Return the [X, Y] coordinate for the center point of the cell that contains the specified text.  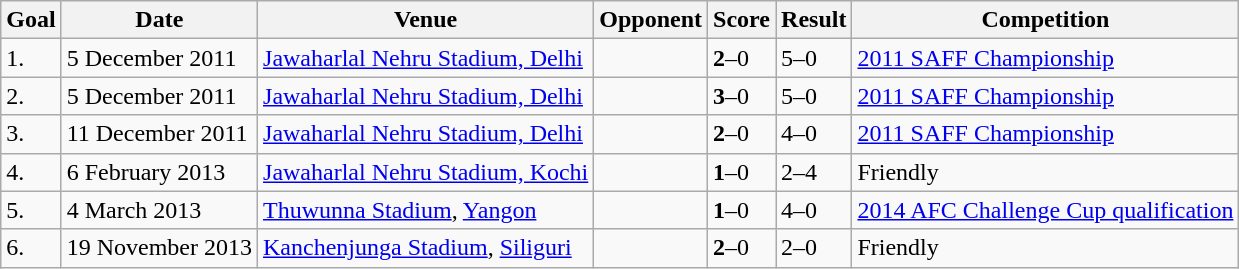
Date [159, 20]
2. [31, 96]
Jawaharlal Nehru Stadium, Kochi [426, 172]
Kanchenjunga Stadium, Siliguri [426, 248]
4 March 2013 [159, 210]
6. [31, 248]
3–0 [742, 96]
2014 AFC Challenge Cup qualification [1046, 210]
5. [31, 210]
Venue [426, 20]
11 December 2011 [159, 134]
19 November 2013 [159, 248]
1. [31, 58]
Opponent [651, 20]
Score [742, 20]
Result [814, 20]
6 February 2013 [159, 172]
Competition [1046, 20]
3. [31, 134]
2–4 [814, 172]
4. [31, 172]
Thuwunna Stadium, Yangon [426, 210]
Goal [31, 20]
